Output the (x, y) coordinate of the center of the cell containing the given text.  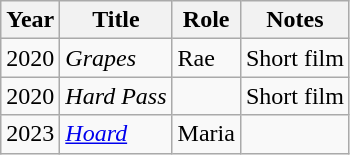
Year (30, 20)
Grapes (116, 58)
Hoard (116, 134)
2023 (30, 134)
Maria (206, 134)
Notes (294, 20)
Hard Pass (116, 96)
Title (116, 20)
Role (206, 20)
Rae (206, 58)
